For the text-containing cell, return its midpoint in (X, Y) coordinate format. 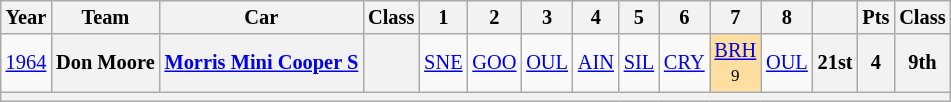
8 (787, 17)
CRY (684, 63)
7 (736, 17)
Pts (876, 17)
5 (639, 17)
BRH9 (736, 63)
SIL (639, 63)
Year (26, 17)
2 (494, 17)
3 (547, 17)
Team (105, 17)
6 (684, 17)
SNE (443, 63)
GOO (494, 63)
1 (443, 17)
Morris Mini Cooper S (262, 63)
Car (262, 17)
21st (836, 63)
Don Moore (105, 63)
AIN (596, 63)
1964 (26, 63)
9th (922, 63)
